Return (X, Y) of the center of cell containing provided text 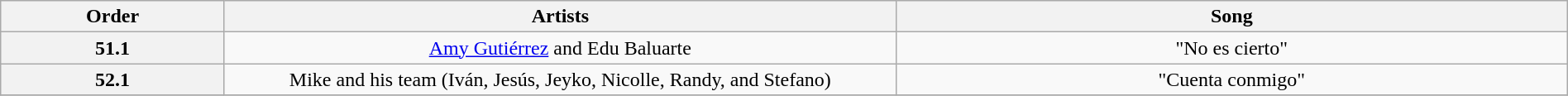
52.1 (112, 79)
51.1 (112, 48)
"Cuenta conmigo" (1231, 79)
Song (1231, 17)
Mike and his team (Iván, Jesús, Jeyko, Nicolle, Randy, and Stefano) (560, 79)
Order (112, 17)
Artists (560, 17)
"No es cierto" (1231, 48)
Amy Gutiérrez and Edu Baluarte (560, 48)
